Scan for the cell matching the given text and deliver its [X, Y] coordinate at center. 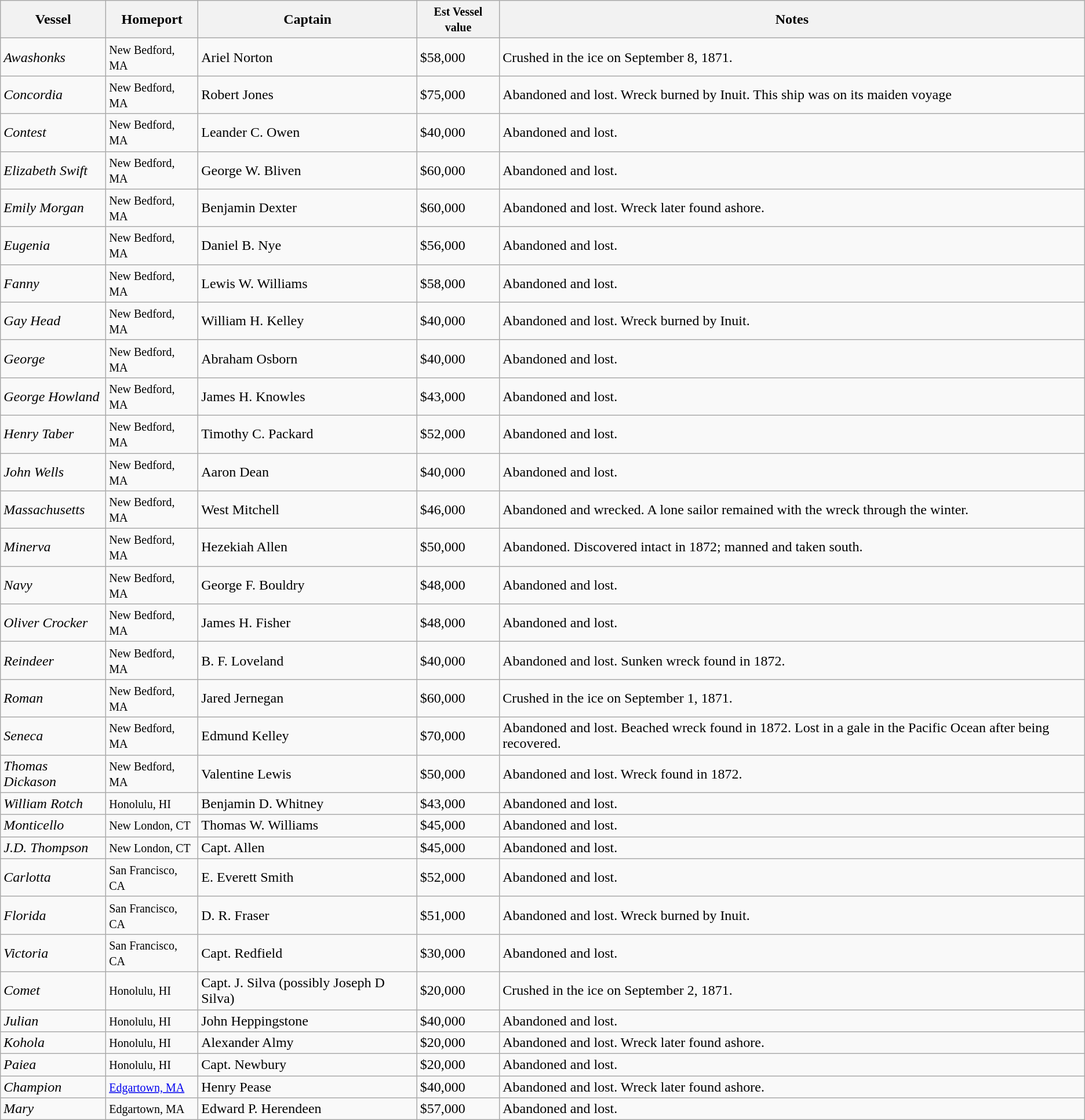
Timothy C. Packard [308, 434]
Awashonks [53, 57]
John Wells [53, 472]
B. F. Loveland [308, 661]
George Howland [53, 397]
Emily Morgan [53, 208]
Abandoned and wrecked. A lone sailor remained with the wreck through the winter. [792, 510]
Henry Taber [53, 434]
Minerva [53, 547]
Comet [53, 990]
Captain [308, 20]
Hezekiah Allen [308, 547]
Abandoned and lost. Wreck burned by Inuit. This ship was on its maiden voyage [792, 95]
Capt. Allen [308, 848]
Jared Jernegan [308, 698]
Crushed in the ice on September 8, 1871. [792, 57]
George W. Bliven [308, 170]
Mary [53, 1109]
Roman [53, 698]
$75,000 [458, 95]
Capt. J. Silva (possibly Joseph D Silva) [308, 990]
$57,000 [458, 1109]
Abraham Osborn [308, 358]
Abandoned and lost. Beached wreck found in 1872. Lost in a gale in the Pacific Ocean after being recovered. [792, 736]
$56,000 [458, 246]
$30,000 [458, 953]
Benjamin Dexter [308, 208]
Navy [53, 586]
James H. Knowles [308, 397]
Abandoned and lost. Wreck found in 1872. [792, 773]
Monticello [53, 826]
Oliver Crocker [53, 623]
Crushed in the ice on September 1, 1871. [792, 698]
Notes [792, 20]
Champion [53, 1087]
Lewis W. Williams [308, 283]
Abandoned. Discovered intact in 1872; manned and taken south. [792, 547]
Henry Pease [308, 1087]
Thomas W. Williams [308, 826]
Vessel [53, 20]
Edmund Kelley [308, 736]
George F. Bouldry [308, 586]
Contest [53, 132]
Florida [53, 915]
Ariel Norton [308, 57]
William H. Kelley [308, 321]
J.D. Thompson [53, 848]
D. R. Fraser [308, 915]
Thomas Dickason [53, 773]
Massachusetts [53, 510]
Robert Jones [308, 95]
Reindeer [53, 661]
Crushed in the ice on September 2, 1871. [792, 990]
Daniel B. Nye [308, 246]
William Rotch [53, 803]
Homeport [152, 20]
Edward P. Herendeen [308, 1109]
$46,000 [458, 510]
Leander C. Owen [308, 132]
Capt. Redfield [308, 953]
Est Vessel value [458, 20]
Concordia [53, 95]
Victoria [53, 953]
James H. Fisher [308, 623]
Abandoned and lost. Sunken wreck found in 1872. [792, 661]
Gay Head [53, 321]
George [53, 358]
Paiea [53, 1065]
E. Everett Smith [308, 878]
Fanny [53, 283]
Eugenia [53, 246]
Aaron Dean [308, 472]
Alexander Almy [308, 1043]
Capt. Newbury [308, 1065]
Seneca [53, 736]
Julian [53, 1021]
$51,000 [458, 915]
Benjamin D. Whitney [308, 803]
West Mitchell [308, 510]
John Heppingstone [308, 1021]
Valentine Lewis [308, 773]
Carlotta [53, 878]
Kohola [53, 1043]
Elizabeth Swift [53, 170]
$70,000 [458, 736]
